Pinpoint the cell where the given text exists, returning its [x, y] midpoint coordinate. 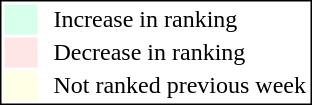
Decrease in ranking [180, 53]
Increase in ranking [180, 19]
Not ranked previous week [180, 85]
